Identify which cell holds the provided text, then report its (X, Y) central coordinate. 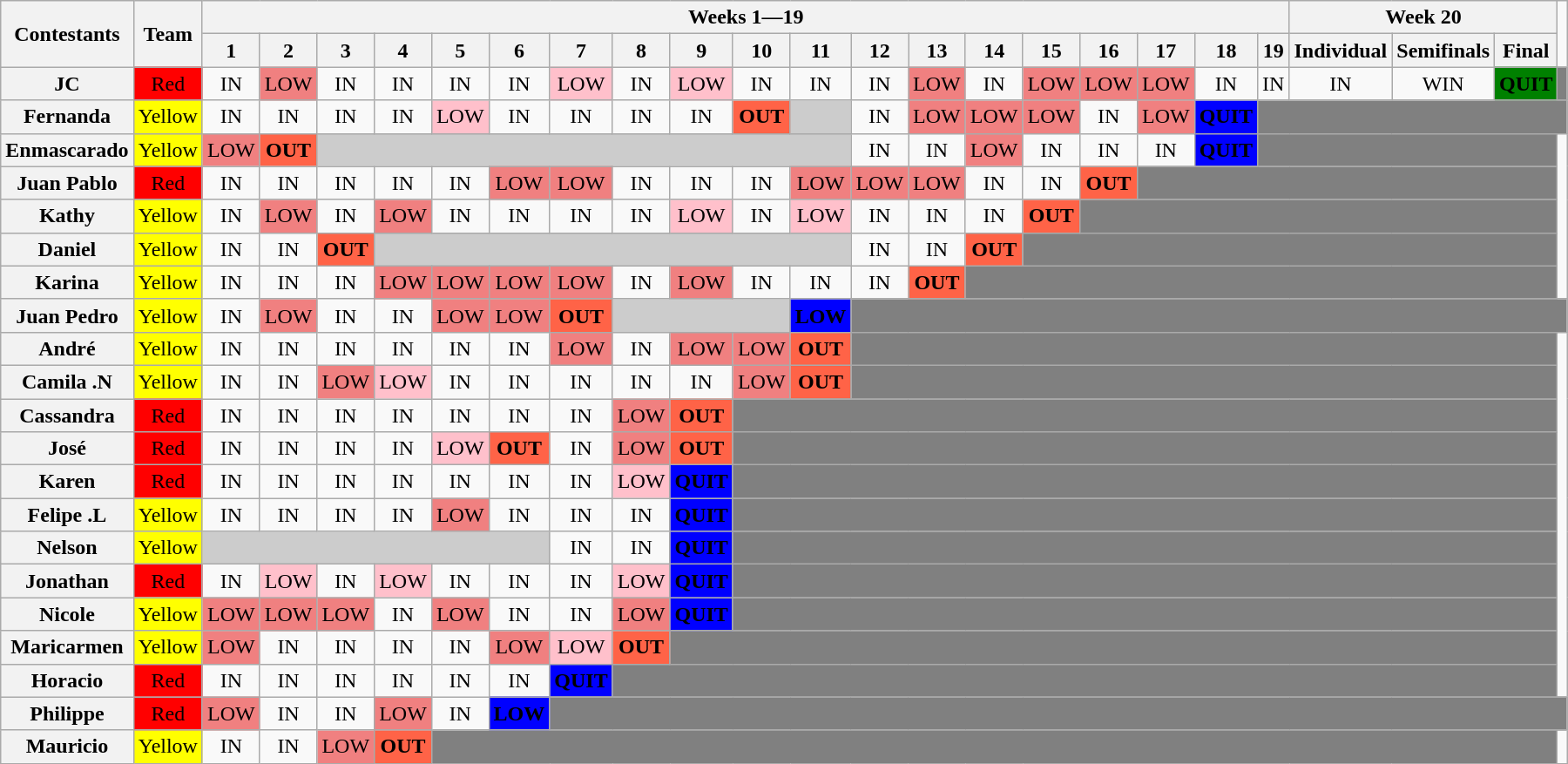
Felipe .L (67, 515)
Juan Pablo (67, 183)
JC (67, 84)
Karina (67, 282)
16 (1109, 51)
3 (346, 51)
Individual (1341, 51)
18 (1226, 51)
17 (1166, 51)
9 (701, 51)
Contestants (67, 34)
Cassandra (67, 416)
2 (288, 51)
8 (641, 51)
19 (1274, 51)
14 (994, 51)
12 (880, 51)
1 (231, 51)
11 (821, 51)
Camila .N (67, 382)
Jonathan (67, 581)
WIN (1443, 84)
André (67, 348)
José (67, 449)
Enmascarado (67, 150)
4 (403, 51)
Nicole (67, 614)
Team (167, 34)
Karen (67, 482)
Juan Pedro (67, 315)
Semifinals (1443, 51)
7 (581, 51)
Horacio (67, 680)
Fernanda (67, 117)
Weeks 1—19 (746, 17)
10 (761, 51)
5 (460, 51)
Daniel (67, 249)
Nelson (67, 548)
Mauricio (67, 747)
Maricarmen (67, 647)
13 (937, 51)
Final (1526, 51)
Week 20 (1423, 17)
Kathy (67, 216)
6 (519, 51)
Philippe (67, 713)
15 (1051, 51)
